Identify which cell holds the provided text, then report its [X, Y] central coordinate. 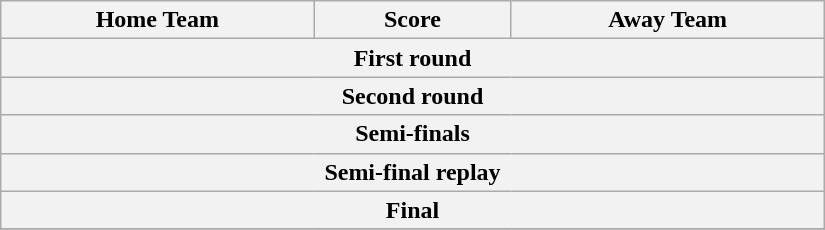
Away Team [668, 20]
Semi-final replay [413, 172]
Second round [413, 96]
First round [413, 58]
Semi-finals [413, 134]
Final [413, 210]
Score [412, 20]
Home Team [158, 20]
